Return the (X, Y) coordinate for the center point of the cell that contains the specified text.  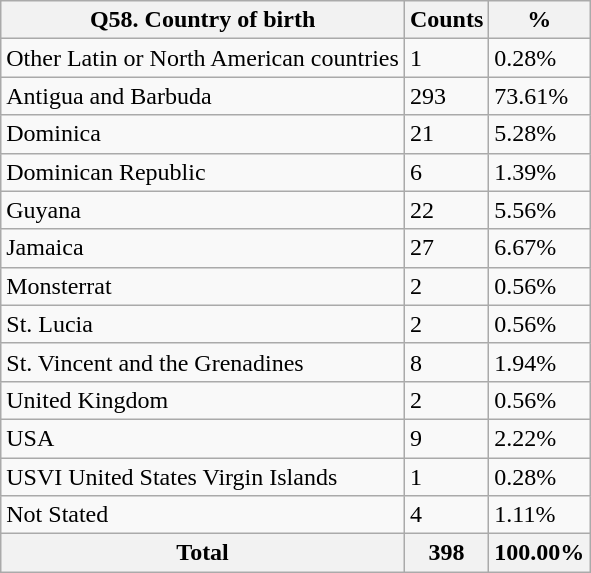
Other Latin or North American countries (203, 58)
1.11% (540, 515)
Monsterrat (203, 286)
St. Vincent and the Grenadines (203, 362)
5.28% (540, 134)
21 (446, 134)
1.94% (540, 362)
293 (446, 96)
5.56% (540, 210)
USA (203, 438)
6 (446, 172)
Not Stated (203, 515)
Dominica (203, 134)
6.67% (540, 248)
1.39% (540, 172)
% (540, 20)
Total (203, 553)
2.22% (540, 438)
Q58. Country of birth (203, 20)
27 (446, 248)
Antigua and Barbuda (203, 96)
73.61% (540, 96)
United Kingdom (203, 400)
8 (446, 362)
St. Lucia (203, 324)
9 (446, 438)
100.00% (540, 553)
Counts (446, 20)
4 (446, 515)
USVI United States Virgin Islands (203, 477)
Jamaica (203, 248)
398 (446, 553)
Guyana (203, 210)
Dominican Republic (203, 172)
22 (446, 210)
